Output the (X, Y) coordinate of the center of the cell containing the given text.  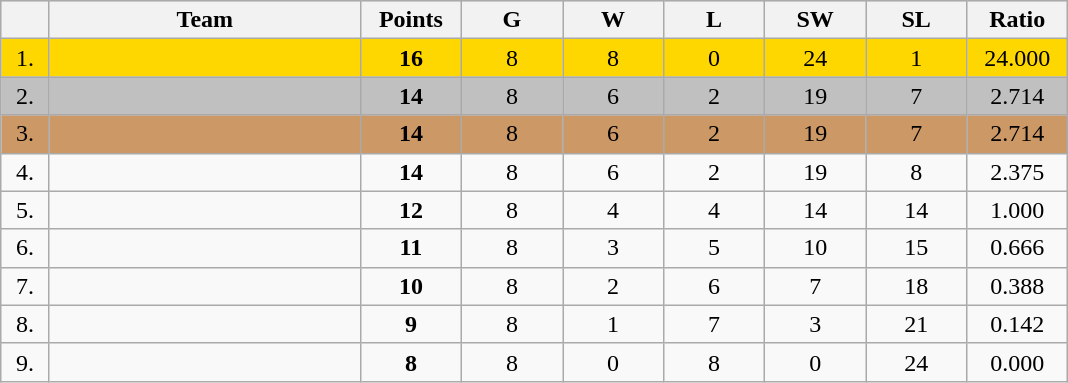
12 (410, 210)
15 (916, 248)
SL (916, 20)
21 (916, 324)
16 (410, 58)
9. (26, 362)
2.375 (1018, 172)
SW (816, 20)
1. (26, 58)
0.000 (1018, 362)
7. (26, 286)
1.000 (1018, 210)
5. (26, 210)
W (612, 20)
8. (26, 324)
G (512, 20)
0.666 (1018, 248)
0.142 (1018, 324)
4. (26, 172)
5 (714, 248)
9 (410, 324)
0.388 (1018, 286)
Ratio (1018, 20)
18 (916, 286)
11 (410, 248)
L (714, 20)
Points (410, 20)
Team (204, 20)
3. (26, 134)
2. (26, 96)
6. (26, 248)
24.000 (1018, 58)
